Return (X, Y) of the center of cell containing provided text 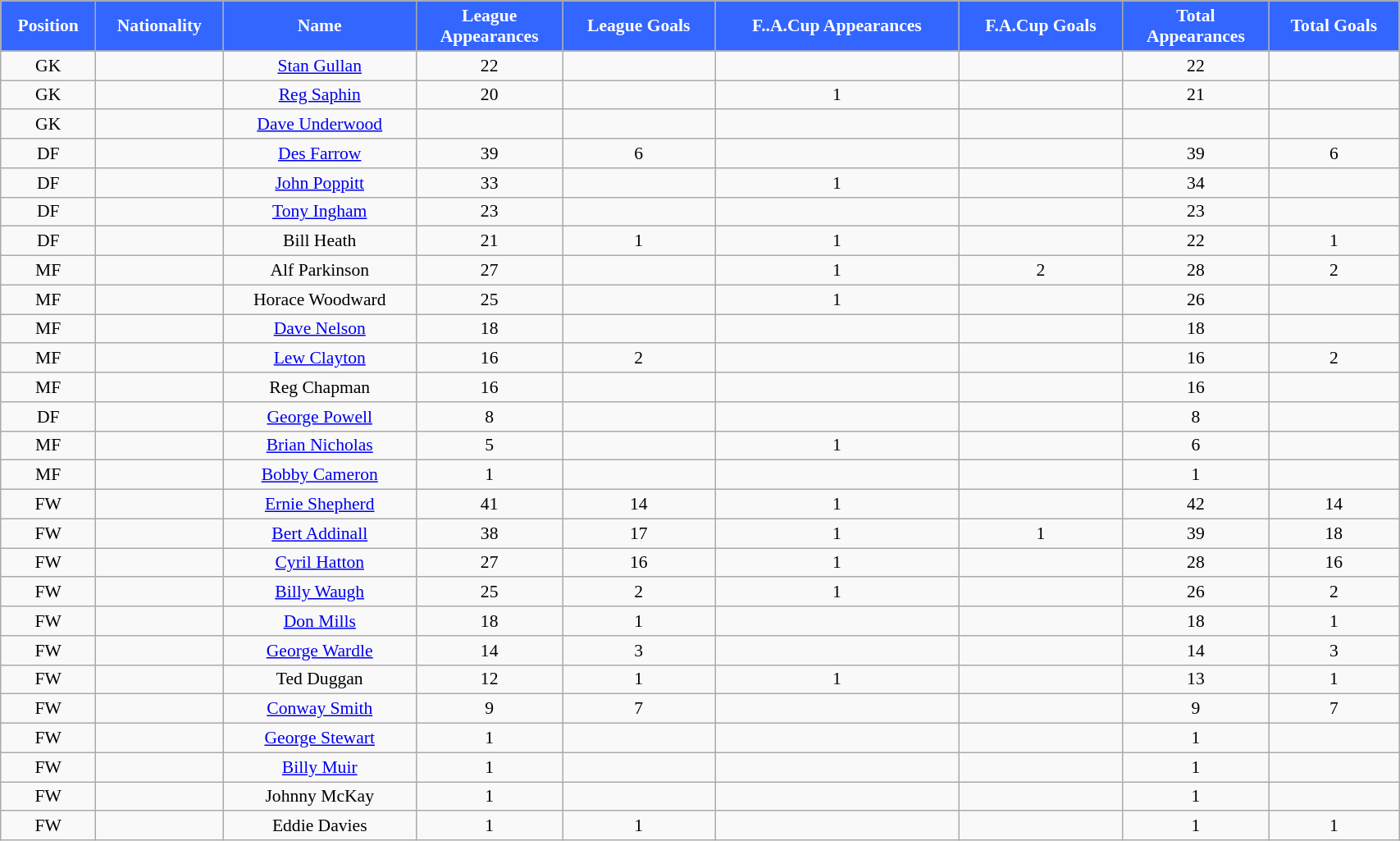
Bert Addinall (320, 533)
17 (639, 533)
LeagueAppearances (489, 26)
Position (48, 26)
Tony Ingham (320, 212)
TotalAppearances (1196, 26)
George Powell (320, 417)
Reg Saphin (320, 95)
Bill Heath (320, 241)
12 (489, 679)
George Stewart (320, 738)
Ted Duggan (320, 679)
Brian Nicholas (320, 446)
41 (489, 505)
38 (489, 533)
George Wardle (320, 651)
Horace Woodward (320, 299)
Total Goals (1334, 26)
F.A.Cup Goals (1041, 26)
Name (320, 26)
Dave Nelson (320, 329)
Ernie Shepherd (320, 505)
Cyril Hatton (320, 563)
Billy Muir (320, 767)
42 (1196, 505)
Don Mills (320, 621)
F..A.Cup Appearances (837, 26)
34 (1196, 183)
20 (489, 95)
John Poppitt (320, 183)
Bobby Cameron (320, 475)
League Goals (639, 26)
Reg Chapman (320, 387)
Billy Waugh (320, 592)
Johnny McKay (320, 797)
Des Farrow (320, 153)
Dave Underwood (320, 125)
33 (489, 183)
Lew Clayton (320, 359)
13 (1196, 679)
Nationality (159, 26)
Conway Smith (320, 709)
Eddie Davies (320, 826)
Stan Gullan (320, 66)
5 (489, 446)
Alf Parkinson (320, 271)
